Scan for the cell matching the given text and deliver its (X, Y) coordinate at center. 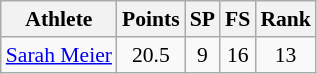
Sarah Meier (59, 55)
13 (286, 55)
Rank (286, 19)
Athlete (59, 19)
9 (202, 55)
FS (238, 19)
Points (151, 19)
20.5 (151, 55)
16 (238, 55)
SP (202, 19)
